Output the [x, y] coordinate of the center of the cell containing the given text.  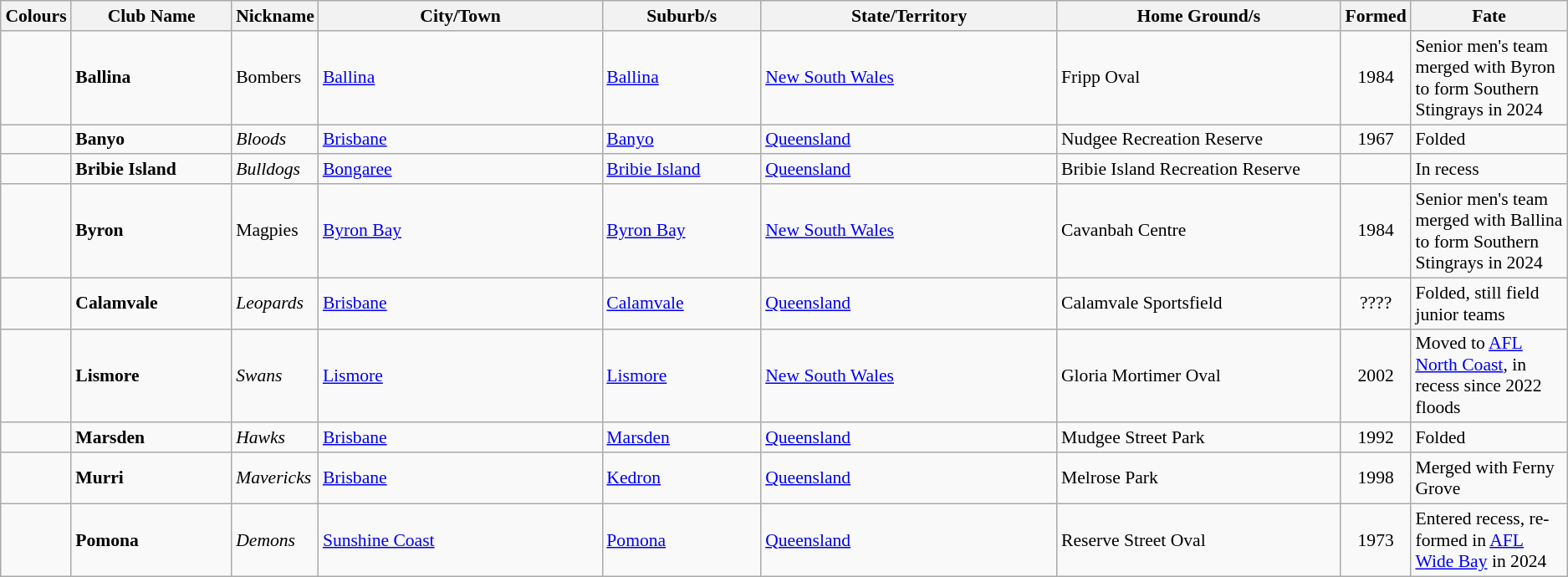
Murri [151, 478]
Nudgee Recreation Reserve [1199, 140]
Moved to AFL North Coast, in recess since 2022 floods [1489, 375]
Sunshine Coast [460, 540]
Swans [275, 375]
Club Name [151, 16]
Kedron [682, 478]
Bongaree [460, 170]
Gloria Mortimer Oval [1199, 375]
Byron [151, 231]
Home Ground/s [1199, 16]
Mudgee Street Park [1199, 438]
Nickname [275, 16]
State/Territory [909, 16]
Bribie Island Recreation Reserve [1199, 170]
Folded, still field junior teams [1489, 303]
Calamvale Sportsfield [1199, 303]
Hawks [275, 438]
Fripp Oval [1199, 78]
Merged with Ferny Grove [1489, 478]
Bloods [275, 140]
Mavericks [275, 478]
Fate [1489, 16]
Demons [275, 540]
2002 [1376, 375]
Reserve Street Oval [1199, 540]
In recess [1489, 170]
Suburb/s [682, 16]
Entered recess, re-formed in AFL Wide Bay in 2024 [1489, 540]
Cavanbah Centre [1199, 231]
1992 [1376, 438]
Senior men's team merged with Byron to form Southern Stingrays in 2024 [1489, 78]
???? [1376, 303]
Bulldogs [275, 170]
1998 [1376, 478]
Senior men's team merged with Ballina to form Southern Stingrays in 2024 [1489, 231]
Formed [1376, 16]
1967 [1376, 140]
Colours [36, 16]
City/Town [460, 16]
Bombers [275, 78]
Leopards [275, 303]
Magpies [275, 231]
1973 [1376, 540]
Melrose Park [1199, 478]
